Search for the cell housing the specified text and yield its (x, y) center coordinate. 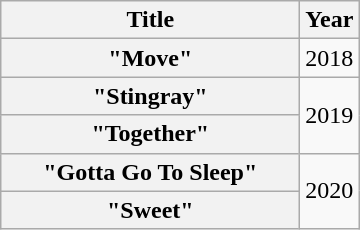
"Sweet" (150, 210)
2020 (330, 191)
2019 (330, 115)
2018 (330, 58)
Year (330, 20)
"Together" (150, 134)
Title (150, 20)
"Move" (150, 58)
"Stingray" (150, 96)
"Gotta Go To Sleep" (150, 172)
